Provide the (X, Y) coordinate of the cell's center where the given text is located.  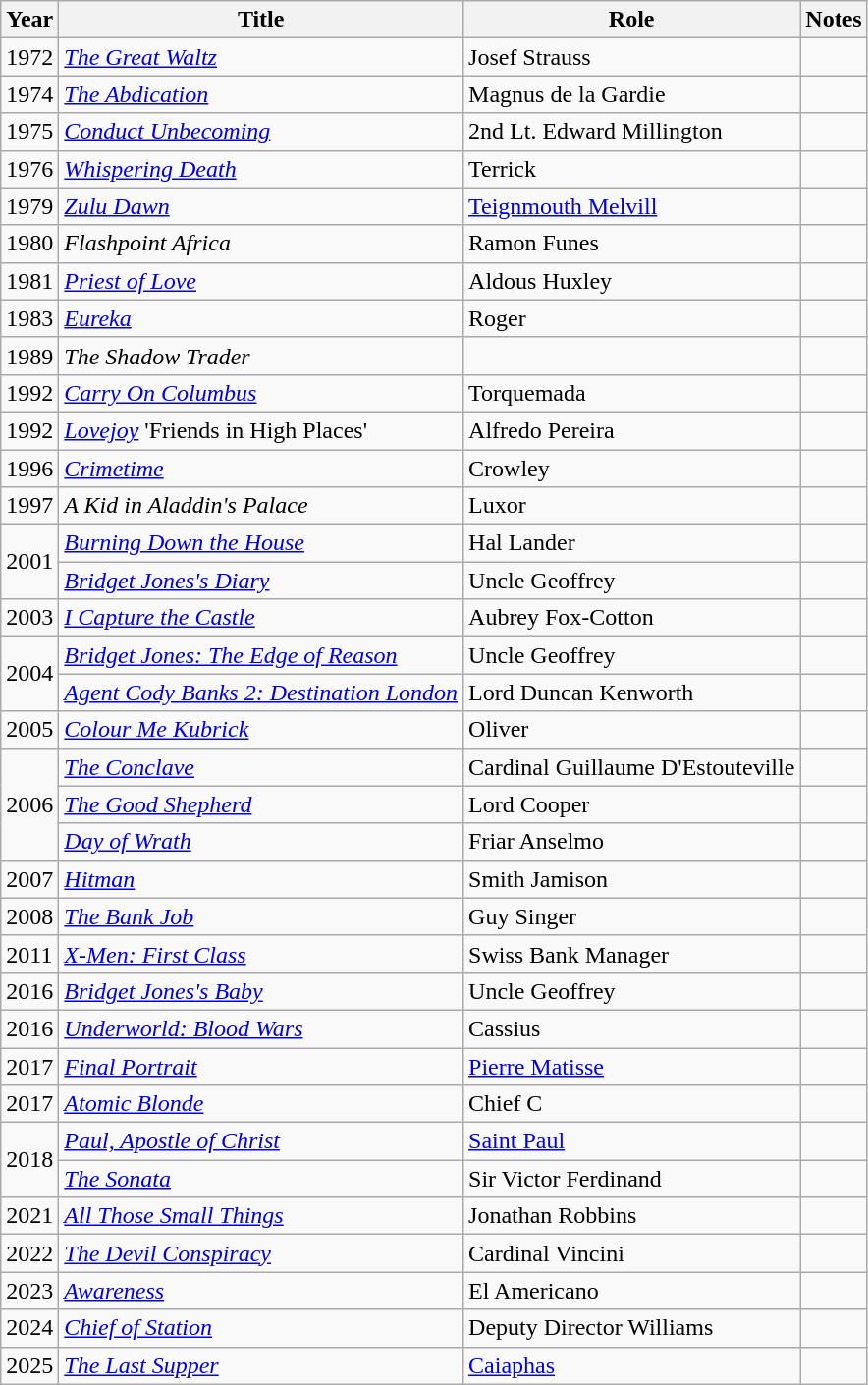
Day of Wrath (261, 842)
Torquemada (632, 393)
Jonathan Robbins (632, 1216)
1972 (29, 57)
1979 (29, 206)
1975 (29, 132)
Teignmouth Melvill (632, 206)
Chief of Station (261, 1328)
Year (29, 20)
Aubrey Fox-Cotton (632, 618)
The Shadow Trader (261, 356)
Terrick (632, 169)
Guy Singer (632, 916)
The Sonata (261, 1179)
Cardinal Vincini (632, 1253)
1980 (29, 244)
Alfredo Pereira (632, 430)
Carry On Columbus (261, 393)
Sir Victor Ferdinand (632, 1179)
2011 (29, 954)
Pierre Matisse (632, 1066)
Caiaphas (632, 1365)
Crowley (632, 469)
Paul, Apostle of Christ (261, 1141)
1976 (29, 169)
1996 (29, 469)
Cardinal Guillaume D'Estouteville (632, 767)
Lovejoy 'Friends in High Places' (261, 430)
Magnus de la Gardie (632, 94)
2006 (29, 804)
Josef Strauss (632, 57)
Priest of Love (261, 281)
I Capture the Castle (261, 618)
2022 (29, 1253)
Conduct Unbecoming (261, 132)
Bridget Jones's Diary (261, 581)
2005 (29, 730)
Whispering Death (261, 169)
The Conclave (261, 767)
Friar Anselmo (632, 842)
Swiss Bank Manager (632, 954)
2004 (29, 674)
Colour Me Kubrick (261, 730)
2024 (29, 1328)
Bridget Jones's Baby (261, 991)
2025 (29, 1365)
The Last Supper (261, 1365)
Burning Down the House (261, 543)
Ramon Funes (632, 244)
Zulu Dawn (261, 206)
El Americano (632, 1291)
Chief C (632, 1104)
Final Portrait (261, 1066)
1997 (29, 506)
Cassius (632, 1028)
2003 (29, 618)
Lord Cooper (632, 804)
2nd Lt. Edward Millington (632, 132)
Agent Cody Banks 2: Destination London (261, 692)
Luxor (632, 506)
Roger (632, 318)
1989 (29, 356)
The Bank Job (261, 916)
1981 (29, 281)
Hal Lander (632, 543)
Saint Paul (632, 1141)
Oliver (632, 730)
Underworld: Blood Wars (261, 1028)
Notes (834, 20)
Atomic Blonde (261, 1104)
All Those Small Things (261, 1216)
2023 (29, 1291)
2018 (29, 1160)
Deputy Director Williams (632, 1328)
1983 (29, 318)
Hitman (261, 879)
2021 (29, 1216)
2001 (29, 562)
The Abdication (261, 94)
The Great Waltz (261, 57)
The Good Shepherd (261, 804)
1974 (29, 94)
2007 (29, 879)
The Devil Conspiracy (261, 1253)
Aldous Huxley (632, 281)
Title (261, 20)
Eureka (261, 318)
X-Men: First Class (261, 954)
Crimetime (261, 469)
2008 (29, 916)
Role (632, 20)
Lord Duncan Kenworth (632, 692)
Awareness (261, 1291)
Flashpoint Africa (261, 244)
A Kid in Aladdin's Palace (261, 506)
Smith Jamison (632, 879)
Bridget Jones: The Edge of Reason (261, 655)
